Return the [X, Y] coordinate for the center point of the cell that contains the specified text.  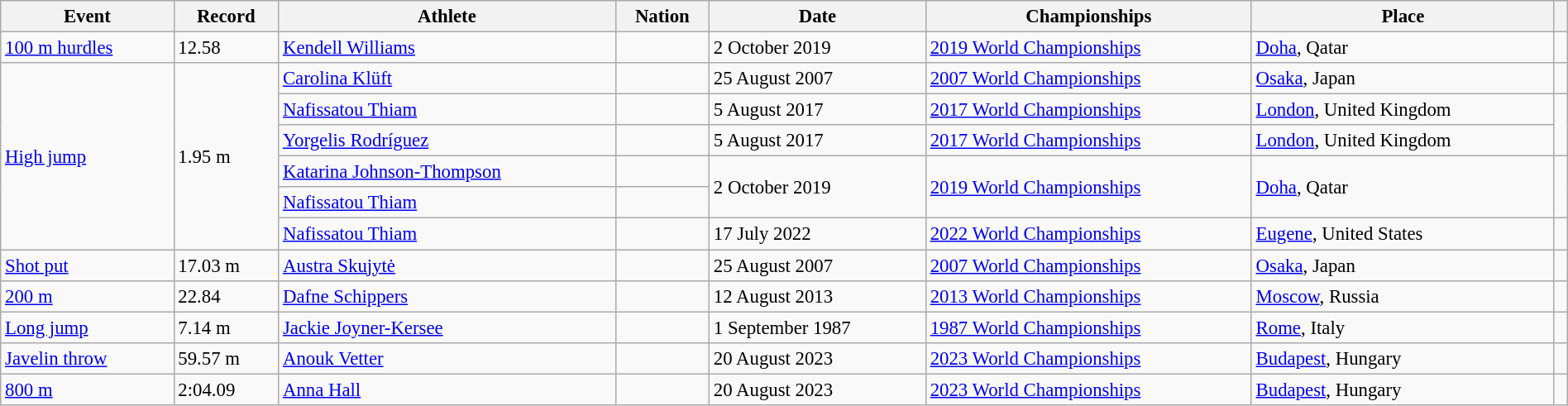
100 m hurdles [88, 48]
Carolina Klüft [447, 79]
Kendell Williams [447, 48]
Katarina Johnson-Thompson [447, 172]
Javelin throw [88, 358]
Dafne Schippers [447, 296]
200 m [88, 296]
Rome, Italy [1403, 327]
Championships [1088, 17]
Anouk Vetter [447, 358]
Anna Hall [447, 389]
Event [88, 17]
1.95 m [227, 156]
Date [818, 17]
High jump [88, 156]
800 m [88, 389]
Moscow, Russia [1403, 296]
Yorgelis Rodríguez [447, 141]
1987 World Championships [1088, 327]
22.84 [227, 296]
Jackie Joyner-Kersee [447, 327]
Eugene, United States [1403, 234]
17 July 2022 [818, 234]
Nation [662, 17]
17.03 m [227, 265]
12 August 2013 [818, 296]
12.58 [227, 48]
2013 World Championships [1088, 296]
Shot put [88, 265]
2:04.09 [227, 389]
Austra Skujytė [447, 265]
Place [1403, 17]
Long jump [88, 327]
Record [227, 17]
59.57 m [227, 358]
Athlete [447, 17]
7.14 m [227, 327]
2022 World Championships [1088, 234]
1 September 1987 [818, 327]
